Scan for the cell matching the given text and deliver its (X, Y) coordinate at center. 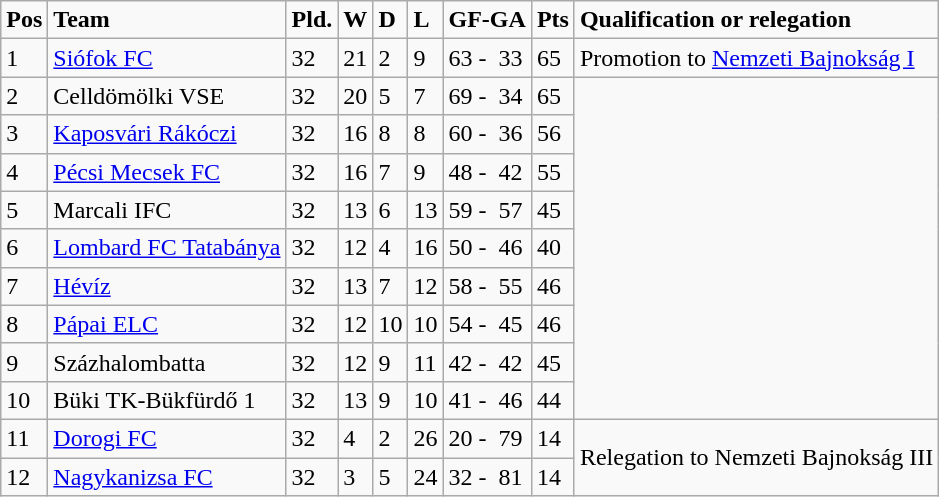
Pts (552, 20)
D (390, 20)
44 (552, 400)
Büki TK-Bükfürdő 1 (167, 400)
58 - 55 (487, 286)
41 - 46 (487, 400)
60 - 36 (487, 134)
40 (552, 248)
Hévíz (167, 286)
Dorogi FC (167, 438)
W (356, 20)
Pécsi Mecsek FC (167, 172)
Százhalombatta (167, 362)
42 - 42 (487, 362)
Marcali IFC (167, 210)
69 - 34 (487, 96)
Siófok FC (167, 58)
Celldömölki VSE (167, 96)
Promotion to Nemzeti Bajnokság I (756, 58)
59 - 57 (487, 210)
56 (552, 134)
32 - 81 (487, 477)
Qualification or relegation (756, 20)
20 (356, 96)
Team (167, 20)
20 - 79 (487, 438)
26 (426, 438)
48 - 42 (487, 172)
Pld. (312, 20)
Relegation to Nemzeti Bajnokság III (756, 457)
Lombard FC Tatabánya (167, 248)
GF-GA (487, 20)
50 - 46 (487, 248)
54 - 45 (487, 324)
Pápai ELC (167, 324)
L (426, 20)
55 (552, 172)
1 (24, 58)
63 - 33 (487, 58)
Nagykanizsa FC (167, 477)
21 (356, 58)
24 (426, 477)
Kaposvári Rákóczi (167, 134)
Pos (24, 20)
